Extract the [x, y] coordinate from the center of the cell holding the provided text.  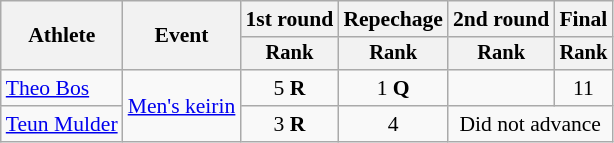
Athlete [62, 36]
Repechage [393, 19]
5 R [289, 88]
Teun Mulder [62, 124]
Theo Bos [62, 88]
Event [182, 36]
3 R [289, 124]
Did not advance [530, 124]
1st round [289, 19]
Final [583, 19]
1 Q [393, 88]
4 [393, 124]
Men's keirin [182, 106]
2nd round [501, 19]
11 [583, 88]
